Detect which cell encompasses the target text, then output its (X, Y) center coordinate. 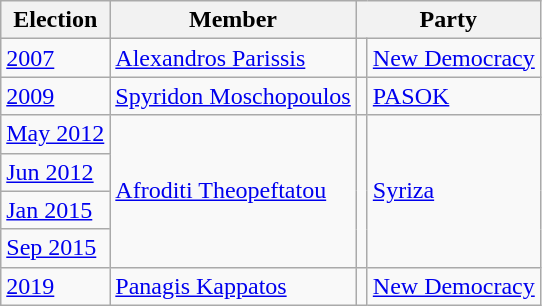
2019 (56, 286)
Panagis Kappatos (233, 286)
Sep 2015 (56, 248)
PASOK (454, 96)
Election (56, 20)
Spyridon Moschopoulos (233, 96)
Jan 2015 (56, 210)
Afroditi Theopeftatou (233, 191)
2007 (56, 58)
May 2012 (56, 134)
Party (448, 20)
Syriza (454, 191)
Member (233, 20)
2009 (56, 96)
Jun 2012 (56, 172)
Alexandros Parissis (233, 58)
